Return the (X, Y) coordinate for the center point of the cell that contains the specified text.  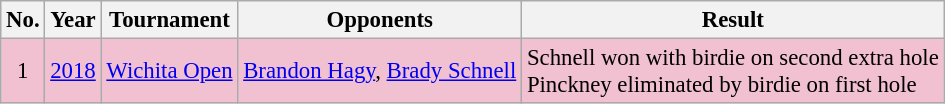
2018 (73, 72)
Result (733, 20)
Schnell won with birdie on second extra holePinckney eliminated by birdie on first hole (733, 72)
Opponents (380, 20)
1 (23, 72)
Brandon Hagy, Brady Schnell (380, 72)
Year (73, 20)
Tournament (170, 20)
No. (23, 20)
Wichita Open (170, 72)
